Determine the [X, Y] coordinate at the center of the cell enclosing the given text.  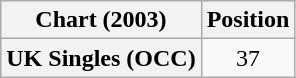
Chart (2003) [101, 20]
UK Singles (OCC) [101, 58]
37 [248, 58]
Position [248, 20]
